Find where the given text appears and provide that cell's center as (x, y) coordinate. 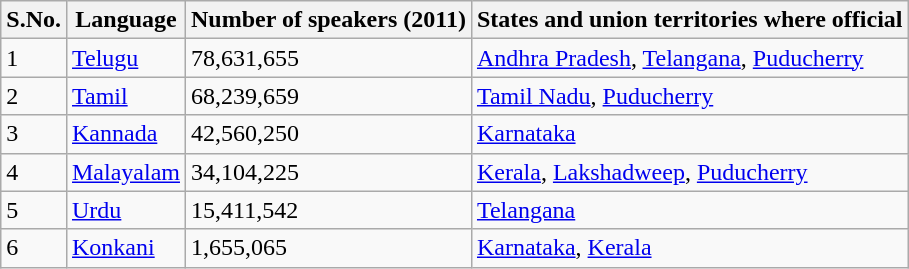
States and union territories where official (690, 20)
1 (34, 58)
Kerala, Lakshadweep, Puducherry (690, 172)
Malayalam (126, 172)
Andhra Pradesh, Telangana, Puducherry (690, 58)
4 (34, 172)
3 (34, 134)
Karnataka (690, 134)
15,411,542 (329, 210)
Telugu (126, 58)
42,560,250 (329, 134)
Telangana (690, 210)
1,655,065 (329, 248)
78,631,655 (329, 58)
5 (34, 210)
S.No. (34, 20)
34,104,225 (329, 172)
Number of speakers (2011) (329, 20)
Kannada (126, 134)
Tamil (126, 96)
2 (34, 96)
Tamil Nadu, Puducherry (690, 96)
Language (126, 20)
Karnataka, Kerala (690, 248)
68,239,659 (329, 96)
6 (34, 248)
Urdu (126, 210)
Konkani (126, 248)
